Scan for the cell matching the given text and deliver its [x, y] coordinate at center. 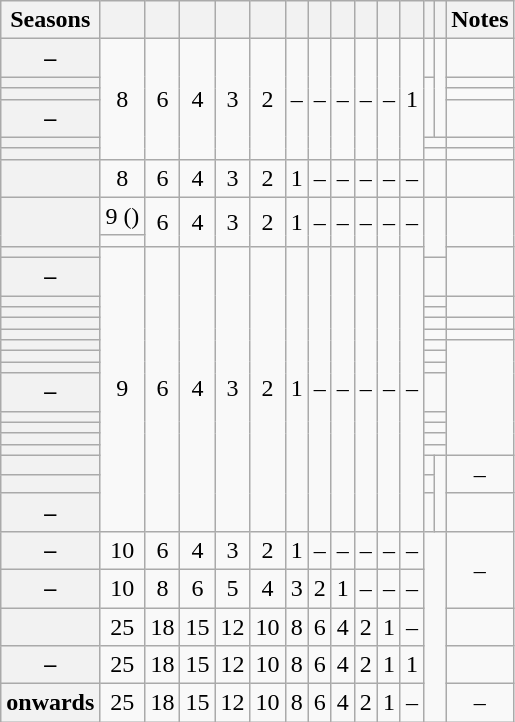
9 () [122, 216]
Notes [480, 20]
5 [232, 588]
onwards [50, 703]
Seasons [50, 20]
9 [122, 388]
